Search for the cell housing the specified text and yield its (X, Y) center coordinate. 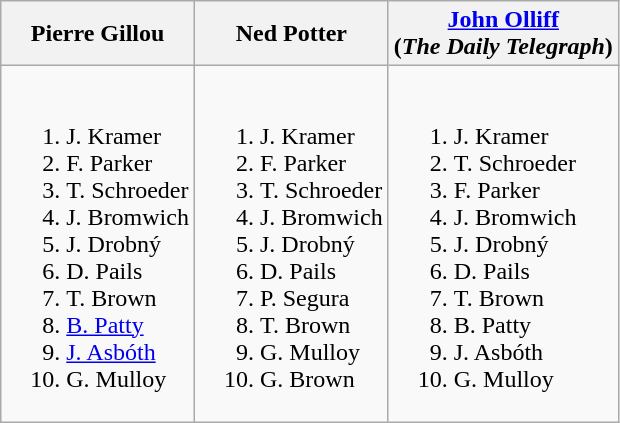
J. Kramer F. Parker T. Schroeder J. Bromwich J. Drobný D. Pails T. Brown B. Patty J. Asbóth G. Mulloy (98, 244)
J. Kramer T. Schroeder F. Parker J. Bromwich J. Drobný D. Pails T. Brown B. Patty J. Asbóth G. Mulloy (503, 244)
Pierre Gillou (98, 34)
John Olliff(The Daily Telegraph) (503, 34)
J. Kramer F. Parker T. Schroeder J. Bromwich J. Drobný D. Pails P. Segura T. Brown G. Mulloy G. Brown (291, 244)
Ned Potter (291, 34)
